From the cell containing the given text, extract its center point as (x, y) coordinate. 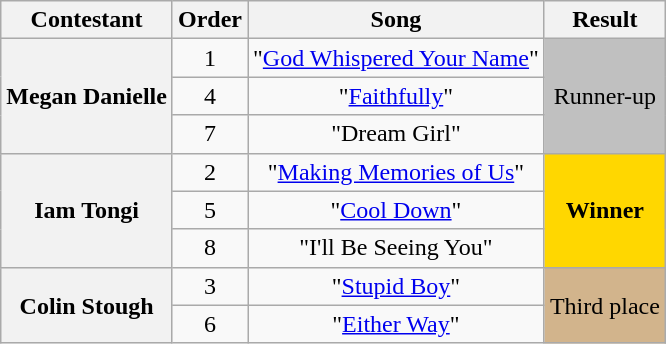
Winner (604, 210)
Song (396, 20)
Contestant (87, 20)
1 (210, 58)
"Cool Down" (396, 210)
6 (210, 324)
"Making Memories of Us" (396, 172)
7 (210, 134)
"Stupid Boy" (396, 286)
4 (210, 96)
Runner-up (604, 96)
"God Whispered Your Name" (396, 58)
"Either Way" (396, 324)
"I'll Be Seeing You" (396, 248)
3 (210, 286)
Iam Tongi (87, 210)
"Dream Girl" (396, 134)
Result (604, 20)
Third place (604, 305)
5 (210, 210)
2 (210, 172)
Megan Danielle (87, 96)
"Faithfully" (396, 96)
Order (210, 20)
8 (210, 248)
Colin Stough (87, 305)
